Search for the cell housing the specified text and yield its [X, Y] center coordinate. 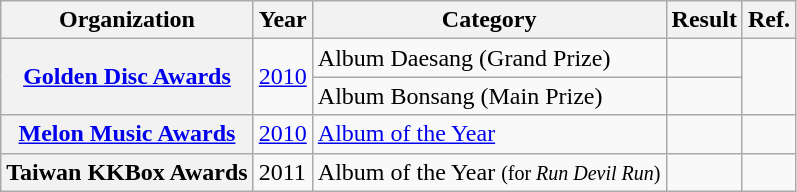
Result [704, 20]
Organization [127, 20]
Year [282, 20]
Golden Disc Awards [127, 77]
Taiwan KKBox Awards [127, 172]
Album of the Year (for Run Devil Run) [489, 172]
Album Bonsang (Main Prize) [489, 96]
Ref. [768, 20]
Album of the Year [489, 134]
Album Daesang (Grand Prize) [489, 58]
2011 [282, 172]
Category [489, 20]
Melon Music Awards [127, 134]
